Locate the cell with the specified text and output its (X, Y) center coordinate. 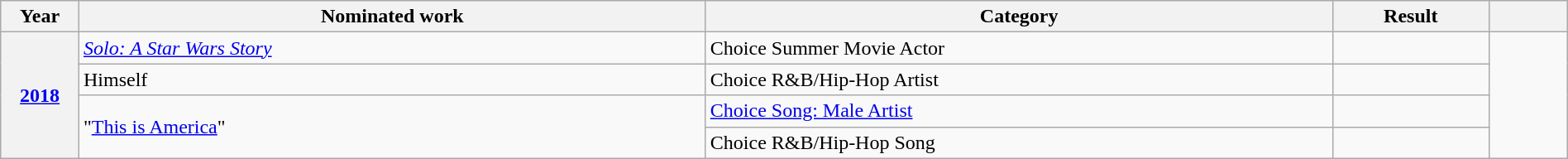
Himself (392, 79)
Nominated work (392, 17)
"This is America" (392, 127)
Result (1411, 17)
Choice Song: Male Artist (1019, 111)
Choice R&B/Hip-Hop Song (1019, 142)
Category (1019, 17)
Solo: A Star Wars Story (392, 48)
2018 (40, 95)
Year (40, 17)
Choice R&B/Hip-Hop Artist (1019, 79)
Choice Summer Movie Actor (1019, 48)
